Find where the given text appears and provide that cell's center as [x, y] coordinate. 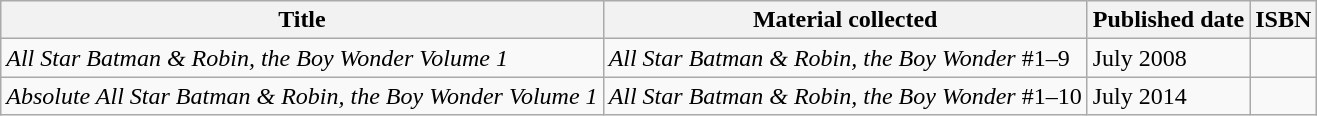
All Star Batman & Robin, the Boy Wonder #1–9 [845, 58]
All Star Batman & Robin, the Boy Wonder #1–10 [845, 96]
Title [302, 20]
July 2014 [1168, 96]
Absolute All Star Batman & Robin, the Boy Wonder Volume 1 [302, 96]
Material collected [845, 20]
ISBN [1284, 20]
Published date [1168, 20]
All Star Batman & Robin, the Boy Wonder Volume 1 [302, 58]
July 2008 [1168, 58]
